Extract the [X, Y] coordinate from the center of the cell holding the provided text.  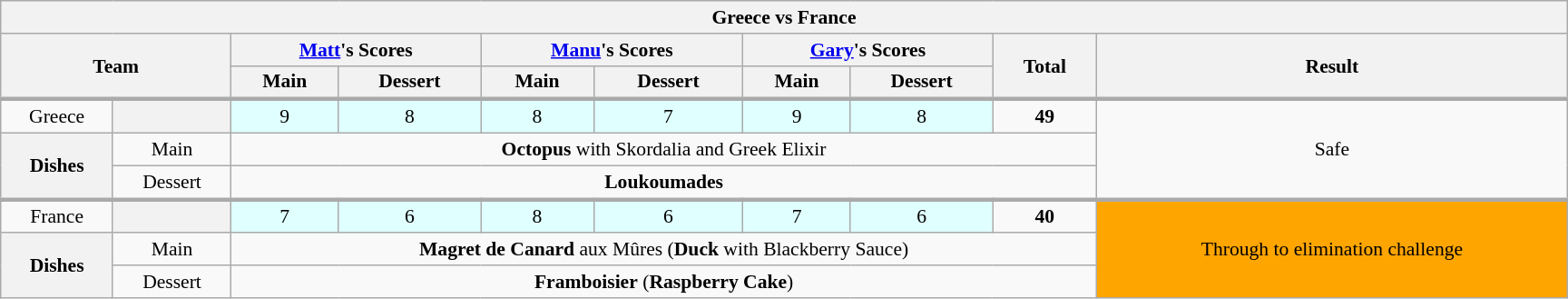
Result [1332, 67]
Gary's Scores [867, 50]
Matt's Scores [356, 50]
Total [1045, 67]
Through to elimination challenge [1332, 248]
Manu's Scores [612, 50]
Greece vs France [784, 17]
Magret de Canard aux Mûres (Duck with Blackberry Sauce) [664, 250]
Greece [57, 116]
Framboisier (Raspberry Cake) [664, 282]
49 [1045, 116]
40 [1045, 216]
Team [116, 67]
Safe [1332, 150]
France [57, 216]
Loukoumades [664, 182]
Octopus with Skordalia and Greek Elixir [664, 150]
